Return the [X, Y] coordinate for the center point of the cell that contains the specified text.  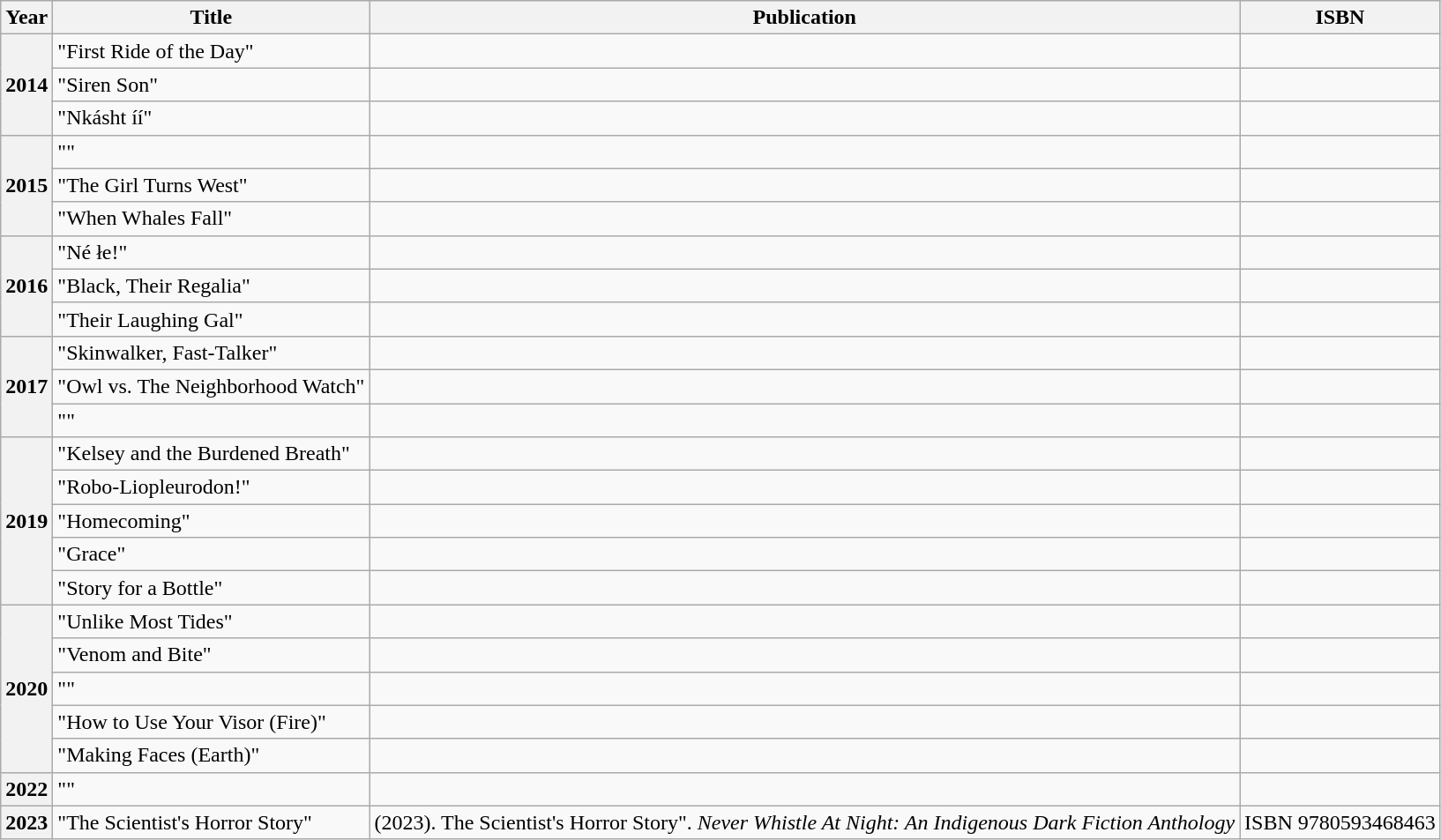
(2023). The Scientist's Horror Story". Never Whistle At Night: An Indigenous Dark Fiction Anthology [804, 822]
"Venom and Bite" [212, 655]
Year [26, 18]
2022 [26, 789]
"When Whales Fall" [212, 219]
"Robo-Liopleurodon!" [212, 487]
"Story for a Bottle" [212, 588]
"Owl vs. The Neighborhood Watch" [212, 386]
2023 [26, 822]
"Unlike Most Tides" [212, 621]
"Kelsey and the Burdened Breath" [212, 454]
"Making Faces (Earth)" [212, 755]
"Skinwalker, Fast-Talker" [212, 353]
2020 [26, 688]
"Black, Their Regalia" [212, 286]
2017 [26, 386]
2019 [26, 521]
"Nkásht íí" [212, 118]
"The Scientist's Horror Story" [212, 822]
"Homecoming" [212, 521]
2016 [26, 286]
ISBN 9780593468463 [1340, 822]
"Siren Son" [212, 85]
Title [212, 18]
2015 [26, 185]
Publication [804, 18]
"How to Use Your Visor (Fire)" [212, 722]
ISBN [1340, 18]
2014 [26, 85]
"Their Laughing Gal" [212, 319]
"Grace" [212, 554]
"Né łe!" [212, 252]
"The Girl Turns West" [212, 185]
"First Ride of the Day" [212, 51]
